Extract the (x, y) coordinate from the center of the cell holding the provided text.  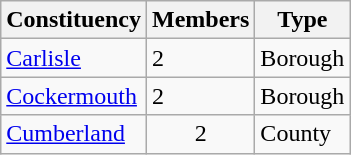
Type (302, 20)
Carlisle (74, 58)
Constituency (74, 20)
Members (200, 20)
County (302, 134)
Cumberland (74, 134)
Cockermouth (74, 96)
